Extract the [x, y] coordinate from the center of the cell holding the provided text.  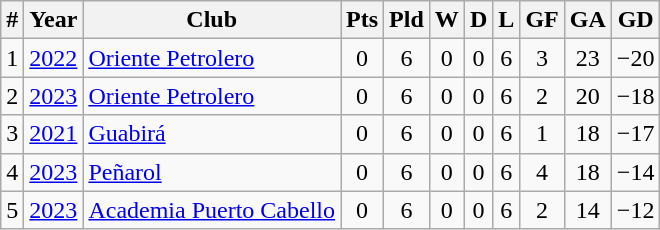
23 [588, 58]
GF [542, 20]
5 [12, 210]
14 [588, 210]
−20 [636, 58]
2022 [54, 58]
GD [636, 20]
−17 [636, 134]
D [478, 20]
Club [212, 20]
2021 [54, 134]
Peñarol [212, 172]
20 [588, 96]
L [506, 20]
Academia Puerto Cabello [212, 210]
−18 [636, 96]
−12 [636, 210]
Pts [362, 20]
−14 [636, 172]
GA [588, 20]
Pld [407, 20]
Guabirá [212, 134]
Year [54, 20]
W [446, 20]
# [12, 20]
